From the cell containing the given text, extract its center point as [x, y] coordinate. 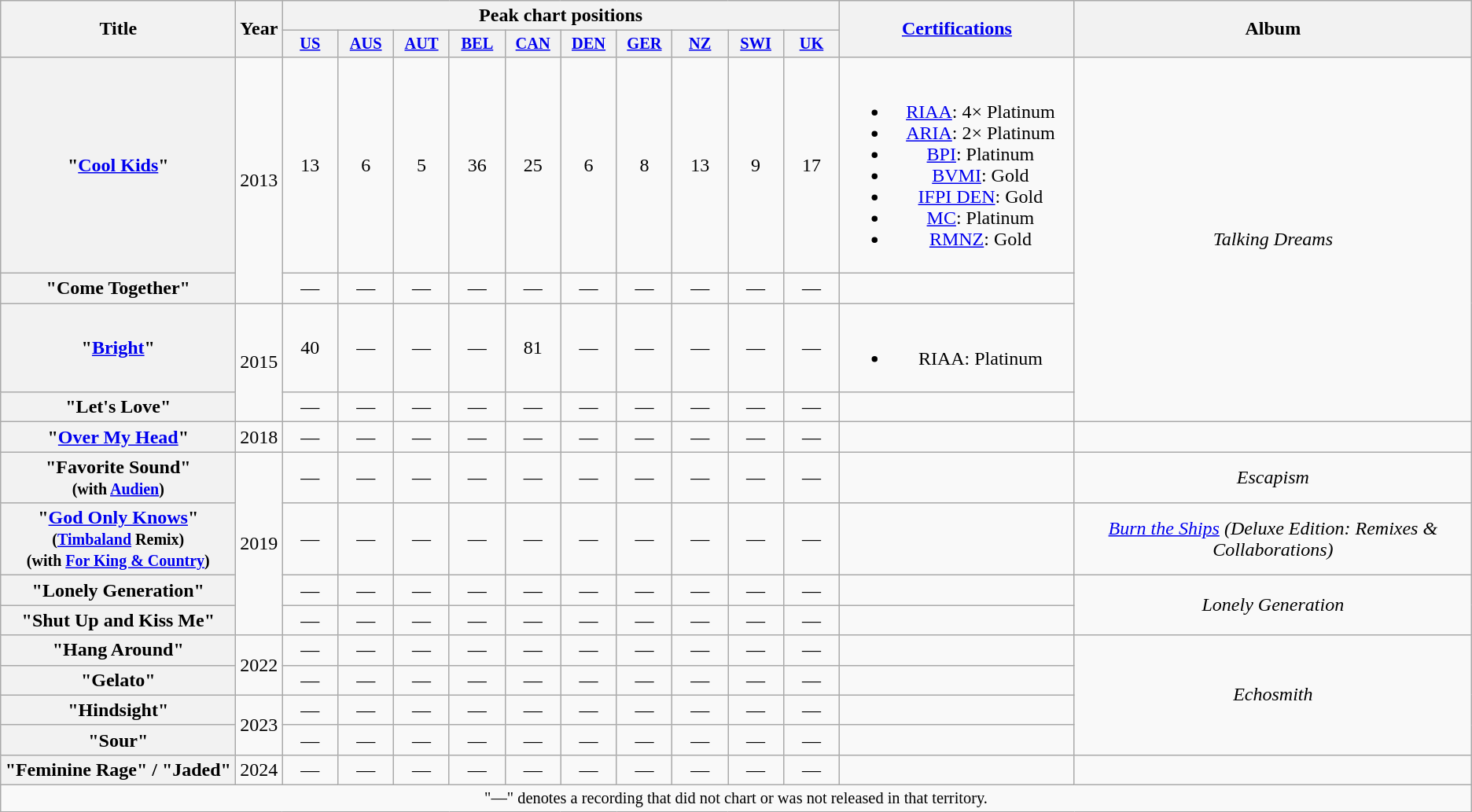
RIAA: 4× PlatinumARIA: 2× PlatinumBPI: PlatinumBVMI: GoldIFPI DEN: GoldMC: PlatinumRMNZ: Gold [956, 165]
2023 [259, 725]
"Let's Love" [118, 407]
2015 [259, 363]
Echosmith [1272, 695]
AUS [366, 44]
RIAA: Platinum [956, 347]
2024 [259, 770]
CAN [533, 44]
2013 [259, 179]
"Shut Up and Kiss Me" [118, 620]
Talking Dreams [1272, 239]
"Hang Around" [118, 650]
SWI [756, 44]
"Sour" [118, 740]
2022 [259, 665]
"Come Together" [118, 288]
8 [645, 165]
9 [756, 165]
Peak chart positions [561, 16]
UK [811, 44]
Lonely Generation [1272, 605]
"Hindsight" [118, 710]
"God Only Knows" (Timbaland Remix)(with For King & Country) [118, 539]
DEN [588, 44]
Year [259, 29]
"Cool Kids" [118, 165]
"Gelato" [118, 680]
5 [421, 165]
AUT [421, 44]
"Bright" [118, 347]
Certifications [956, 29]
GER [645, 44]
"—" denotes a recording that did not chart or was not released in that territory. [736, 798]
Escapism [1272, 478]
25 [533, 165]
BEL [477, 44]
"Lonely Generation" [118, 590]
40 [310, 347]
Title [118, 29]
NZ [700, 44]
"Feminine Rage" / "Jaded" [118, 770]
17 [811, 165]
2018 [259, 437]
US [310, 44]
2019 [259, 544]
"Over My Head" [118, 437]
Burn the Ships (Deluxe Edition: Remixes & Collaborations) [1272, 539]
81 [533, 347]
"Favorite Sound" (with Audien) [118, 478]
36 [477, 165]
Album [1272, 29]
